Return the (x, y) coordinate for the center point of the cell that contains the specified text.  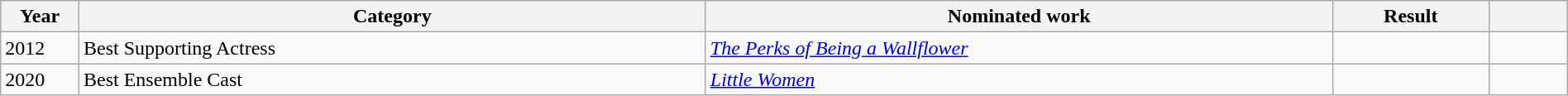
Best Supporting Actress (392, 48)
Category (392, 17)
Best Ensemble Cast (392, 79)
Nominated work (1019, 17)
The Perks of Being a Wallflower (1019, 48)
Result (1411, 17)
2020 (40, 79)
Little Women (1019, 79)
Year (40, 17)
2012 (40, 48)
